For the text-containing cell, return its midpoint in (X, Y) coordinate format. 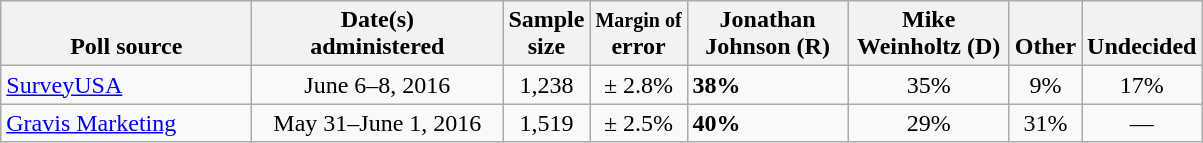
± 2.8% (638, 85)
Poll source (126, 34)
Margin oferror (638, 34)
35% (928, 85)
Gravis Marketing (126, 123)
Date(s)administered (378, 34)
JonathanJohnson (R) (768, 34)
Samplesize (546, 34)
June 6–8, 2016 (378, 85)
Undecided (1142, 34)
Other (1045, 34)
17% (1142, 85)
31% (1045, 123)
1,238 (546, 85)
SurveyUSA (126, 85)
29% (928, 123)
38% (768, 85)
May 31–June 1, 2016 (378, 123)
MikeWeinholtz (D) (928, 34)
± 2.5% (638, 123)
1,519 (546, 123)
— (1142, 123)
9% (1045, 85)
40% (768, 123)
